From the cell containing the given text, extract its center point as (X, Y) coordinate. 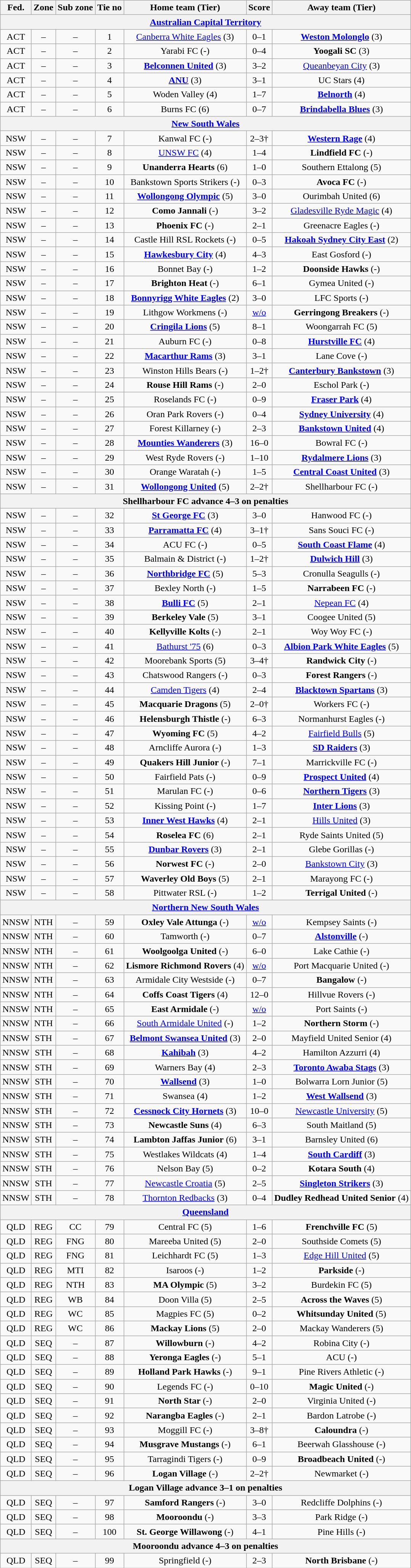
37 (109, 588)
68 (109, 1052)
Lindfield FC (-) (341, 153)
Cringila Lions (5) (185, 327)
Yarabi FC (-) (185, 51)
71 (109, 1096)
Newcastle University (5) (341, 1111)
86 (109, 1328)
8 (109, 153)
31 (109, 487)
Cronulla Seagulls (-) (341, 574)
Australian Capital Territory (206, 22)
Bolwarra Lorn Junior (5) (341, 1081)
76 (109, 1169)
22 (109, 356)
Belconnen United (3) (185, 66)
Kahibah (3) (185, 1052)
Pine Hills (-) (341, 1531)
98 (109, 1517)
Narrabeen FC (-) (341, 588)
Woongarrah FC (5) (341, 327)
Narangba Eagles (-) (185, 1415)
Caloundra (-) (341, 1430)
Moorebank Sports (5) (185, 661)
ACU FC (-) (185, 545)
64 (109, 994)
Arncliffe Aurora (-) (185, 748)
49 (109, 762)
2–0† (259, 704)
2–3† (259, 138)
Isaroos (-) (185, 1270)
Southern Ettalong (5) (341, 167)
Hamilton Azzurri (4) (341, 1052)
79 (109, 1227)
Central Coast United (3) (341, 472)
0–1 (259, 37)
Yeronga Eagles (-) (185, 1358)
SD Raiders (3) (341, 748)
Woy Woy FC (-) (341, 631)
Blacktown Spartans (3) (341, 690)
87 (109, 1343)
Northbridge FC (5) (185, 574)
1–10 (259, 458)
Ryde Saints United (5) (341, 835)
40 (109, 631)
Canterbury Bankstown (3) (341, 370)
Hakoah Sydney City East (2) (341, 240)
Singleton Strikers (3) (341, 1183)
Nelson Bay (5) (185, 1169)
Newcastle Croatia (5) (185, 1183)
51 (109, 791)
Rydalmere Lions (3) (341, 458)
Waverley Old Boys (5) (185, 878)
Tamworth (-) (185, 937)
90 (109, 1386)
42 (109, 661)
Port Macquarie United (-) (341, 966)
Mayfield United Senior (4) (341, 1038)
Bulli FC (5) (185, 602)
Marulan FC (-) (185, 791)
Robina City (-) (341, 1343)
18 (109, 298)
Inter Lions (3) (341, 806)
13 (109, 225)
61 (109, 951)
26 (109, 414)
Pine Rivers Athletic (-) (341, 1372)
Mooroondu advance 4–3 on penalties (206, 1546)
5–3 (259, 574)
Fraser Park (4) (341, 399)
78 (109, 1198)
Kempsey Saints (-) (341, 922)
25 (109, 399)
Brighton Heat (-) (185, 283)
2 (109, 51)
Alstonville (-) (341, 937)
West Wallsend (3) (341, 1096)
16–0 (259, 443)
ANU (3) (185, 80)
Edge Hill United (5) (341, 1256)
Southside Comets (5) (341, 1241)
Winston Hills Bears (-) (185, 370)
Macquarie Dragons (5) (185, 704)
Mackay Wanderers (5) (341, 1328)
Legends FC (-) (185, 1386)
Wollongong United (5) (185, 487)
10–0 (259, 1111)
30 (109, 472)
Unanderra Hearts (6) (185, 167)
Queensland (206, 1212)
60 (109, 937)
96 (109, 1473)
Magic United (-) (341, 1386)
Tie no (109, 8)
Roselea FC (6) (185, 835)
9 (109, 167)
Mooroondu (-) (185, 1517)
Moggill FC (-) (185, 1430)
MTI (76, 1270)
16 (109, 269)
45 (109, 704)
Gerringong Breakers (-) (341, 312)
South Cardiff (3) (341, 1154)
ACU (-) (341, 1358)
Cessnock City Hornets (3) (185, 1111)
Normanhurst Eagles (-) (341, 719)
14 (109, 240)
7–1 (259, 762)
53 (109, 820)
Lambton Jaffas Junior (6) (185, 1140)
Oxley Vale Attunga (-) (185, 922)
Northern New South Wales (206, 908)
Musgrave Mustangs (-) (185, 1444)
65 (109, 1009)
55 (109, 849)
Springfield (-) (185, 1560)
East Armidale (-) (185, 1009)
33 (109, 530)
Hanwood FC (-) (341, 516)
Northern Storm (-) (341, 1023)
Bankstown United (4) (341, 429)
Lithgow Workmens (-) (185, 312)
100 (109, 1531)
80 (109, 1241)
36 (109, 574)
74 (109, 1140)
Fairfield Pats (-) (185, 777)
Burns FC (6) (185, 109)
Swansea (4) (185, 1096)
Logan Village advance 3–1 on penalties (206, 1488)
Northern Tigers (3) (341, 791)
Newcastle Suns (4) (185, 1125)
Parkside (-) (341, 1270)
Macarthur Rams (3) (185, 356)
Mareeba United (5) (185, 1241)
27 (109, 429)
4 (109, 80)
Park Ridge (-) (341, 1517)
Woolgoolga United (-) (185, 951)
Nepean FC (4) (341, 602)
Whitsunday United (5) (341, 1314)
Thornton Redbacks (3) (185, 1198)
Coffs Coast Tigers (4) (185, 994)
Greenacre Eagles (-) (341, 225)
Auburn FC (-) (185, 341)
34 (109, 545)
10 (109, 182)
North Star (-) (185, 1401)
LFC Sports (-) (341, 298)
88 (109, 1358)
Workers FC (-) (341, 704)
24 (109, 385)
Lismore Richmond Rovers (4) (185, 966)
58 (109, 893)
Pittwater RSL (-) (185, 893)
Wallsend (3) (185, 1081)
Ourimbah United (6) (341, 196)
4–3 (259, 254)
Berkeley Vale (5) (185, 617)
Gymea United (-) (341, 283)
0–6 (259, 791)
Belmont Swansea United (3) (185, 1038)
67 (109, 1038)
63 (109, 980)
Toronto Awaba Stags (3) (341, 1067)
39 (109, 617)
57 (109, 878)
Newmarket (-) (341, 1473)
Zone (44, 8)
77 (109, 1183)
69 (109, 1067)
Quakers Hill Junior (-) (185, 762)
28 (109, 443)
Wollongong Olympic (5) (185, 196)
Camden Tigers (4) (185, 690)
66 (109, 1023)
50 (109, 777)
Dudley Redhead United Senior (4) (341, 1198)
Broadbeach United (-) (341, 1459)
Warners Bay (4) (185, 1067)
3–1† (259, 530)
Sub zone (76, 8)
3–8† (259, 1430)
Orange Waratah (-) (185, 472)
Hills United (3) (341, 820)
Terrigal United (-) (341, 893)
Bonnet Bay (-) (185, 269)
Parramatta FC (4) (185, 530)
Forest Rangers (-) (341, 675)
Samford Rangers (-) (185, 1502)
3–4† (259, 661)
East Gosford (-) (341, 254)
Shellharbour FC advance 4–3 on penalties (206, 501)
95 (109, 1459)
Randwick City (-) (341, 661)
97 (109, 1502)
3 (109, 66)
West Ryde Rovers (-) (185, 458)
South Armidale United (-) (185, 1023)
41 (109, 646)
Balmain & District (-) (185, 559)
46 (109, 719)
Leichhardt FC (5) (185, 1256)
82 (109, 1270)
Frenchville FC (5) (341, 1227)
Forest Killarney (-) (185, 429)
South Maitland (5) (341, 1125)
32 (109, 516)
Bonnyrigg White Eagles (2) (185, 298)
23 (109, 370)
Canberra White Eagles (3) (185, 37)
Bathurst '75 (6) (185, 646)
Bowral FC (-) (341, 443)
Belnorth (4) (341, 95)
Glebe Gorillas (-) (341, 849)
99 (109, 1560)
Fairfield Bulls (5) (341, 733)
MA Olympic (5) (185, 1285)
Away team (Tier) (341, 8)
Western Rage (4) (341, 138)
Lane Cove (-) (341, 356)
St George FC (3) (185, 516)
0–10 (259, 1386)
6–0 (259, 951)
UC Stars (4) (341, 80)
92 (109, 1415)
Mounties Wanderers (3) (185, 443)
Wyoming FC (5) (185, 733)
Brindabella Blues (3) (341, 109)
81 (109, 1256)
Burdekin FC (5) (341, 1285)
38 (109, 602)
Coogee United (5) (341, 617)
Armidale City Westside (-) (185, 980)
Mackay Lions (5) (185, 1328)
62 (109, 966)
Castle Hill RSL Rockets (-) (185, 240)
12–0 (259, 994)
Home team (Tier) (185, 8)
84 (109, 1299)
43 (109, 675)
20 (109, 327)
Hurstville FC (4) (341, 341)
Shellharbour FC (-) (341, 487)
Lake Cathie (-) (341, 951)
21 (109, 341)
Sans Souci FC (-) (341, 530)
73 (109, 1125)
Avoca FC (-) (341, 182)
Chatswood Rangers (-) (185, 675)
CC (76, 1227)
Barnsley United (6) (341, 1140)
Dunbar Rovers (3) (185, 849)
Doonside Hawks (-) (341, 269)
Bankstown Sports Strikers (-) (185, 182)
Redcliffe Dolphins (-) (341, 1502)
72 (109, 1111)
Queanbeyan City (3) (341, 66)
Marayong FC (-) (341, 878)
Willowburn (-) (185, 1343)
Como Jannali (-) (185, 211)
29 (109, 458)
44 (109, 690)
WB (76, 1299)
54 (109, 835)
85 (109, 1314)
Sydney University (4) (341, 414)
Fed. (16, 8)
Inner West Hawks (4) (185, 820)
Prospect United (4) (341, 777)
52 (109, 806)
7 (109, 138)
Westlakes Wildcats (4) (185, 1154)
48 (109, 748)
89 (109, 1372)
Kellyville Kolts (-) (185, 631)
Dulwich Hill (3) (341, 559)
Kanwal FC (-) (185, 138)
Holland Park Hawks (-) (185, 1372)
Bexley North (-) (185, 588)
Score (259, 8)
Virginia United (-) (341, 1401)
15 (109, 254)
5–1 (259, 1358)
Albion Park White Eagles (5) (341, 646)
70 (109, 1081)
2–4 (259, 690)
8–1 (259, 327)
5 (109, 95)
Kissing Point (-) (185, 806)
93 (109, 1430)
12 (109, 211)
Phoenix FC (-) (185, 225)
3–3 (259, 1517)
47 (109, 733)
Beerwah Glasshouse (-) (341, 1444)
4–1 (259, 1531)
Gladesville Ryde Magic (4) (341, 211)
New South Wales (206, 124)
35 (109, 559)
Eschol Park (-) (341, 385)
Yoogali SC (3) (341, 51)
9–1 (259, 1372)
6 (109, 109)
17 (109, 283)
Bardon Latrobe (-) (341, 1415)
Rouse Hill Rams (-) (185, 385)
83 (109, 1285)
Tarragindi Tigers (-) (185, 1459)
Marrickville FC (-) (341, 762)
11 (109, 196)
South Coast Flame (4) (341, 545)
Woden Valley (4) (185, 95)
Oran Park Rovers (-) (185, 414)
Across the Waves (5) (341, 1299)
Bangalow (-) (341, 980)
Central FC (5) (185, 1227)
1–6 (259, 1227)
19 (109, 312)
Hawkesbury City (4) (185, 254)
UNSW FC (4) (185, 153)
Kotara South (4) (341, 1169)
59 (109, 922)
Hillvue Rovers (-) (341, 994)
Norwest FC (-) (185, 864)
91 (109, 1401)
North Brisbane (-) (341, 1560)
56 (109, 864)
0–8 (259, 341)
Port Saints (-) (341, 1009)
75 (109, 1154)
Doon Villa (5) (185, 1299)
1 (109, 37)
Roselands FC (-) (185, 399)
Weston Molonglo (3) (341, 37)
Logan Village (-) (185, 1473)
94 (109, 1444)
Magpies FC (5) (185, 1314)
Bankstown City (3) (341, 864)
Helensburgh Thistle (-) (185, 719)
St. George Willawong (-) (185, 1531)
